Determine the (x, y) coordinate at the center of the cell enclosing the given text.  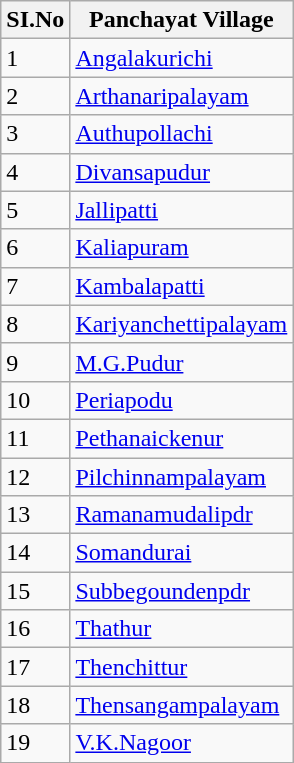
Kaliapuram (182, 248)
Ramanamudalipdr (182, 515)
Pilchinnampalayam (182, 477)
Pethanaickenur (182, 438)
Thenchittur (182, 667)
4 (36, 172)
18 (36, 705)
12 (36, 477)
Subbegoundenpdr (182, 591)
5 (36, 210)
Somandurai (182, 553)
7 (36, 286)
Divansapudur (182, 172)
19 (36, 743)
Arthanaripalayam (182, 96)
3 (36, 134)
14 (36, 553)
Jallipatti (182, 210)
Periapodu (182, 400)
11 (36, 438)
Panchayat Village (182, 20)
Thensangampalayam (182, 705)
Kariyanchettipalayam (182, 324)
M.G.Pudur (182, 362)
8 (36, 324)
17 (36, 667)
Kambalapatti (182, 286)
10 (36, 400)
Authupollachi (182, 134)
13 (36, 515)
Angalakurichi (182, 58)
Thathur (182, 629)
15 (36, 591)
V.K.Nagoor (182, 743)
9 (36, 362)
SI.No (36, 20)
6 (36, 248)
16 (36, 629)
1 (36, 58)
2 (36, 96)
